Output the [X, Y] coordinate of the center of the cell containing the given text.  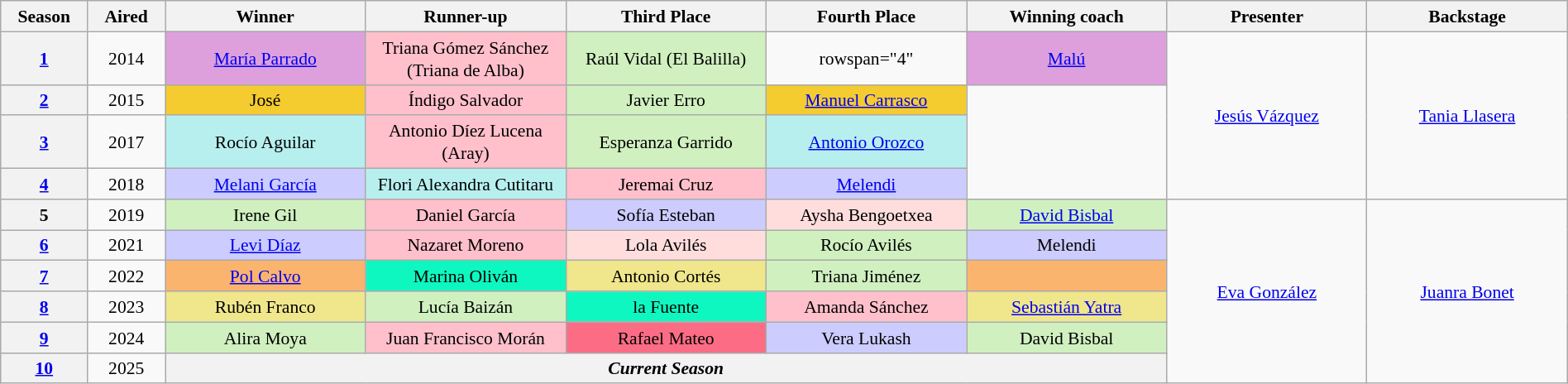
8 [45, 306]
Nazaret Moreno [466, 245]
Rubén Franco [265, 306]
2014 [127, 58]
rowspan="4" [866, 58]
María Parrado [265, 58]
2023 [127, 306]
Sebastián Yatra [1066, 306]
Backstage [1467, 17]
Eva González [1267, 291]
2022 [127, 276]
Flori Alexandra Cutitaru [466, 184]
Juan Francisco Morán [466, 338]
Jeremai Cruz [666, 184]
Manuel Carrasco [866, 99]
2025 [127, 367]
Marina Oliván [466, 276]
Presenter [1267, 17]
Levi Díaz [265, 245]
2021 [127, 245]
Javier Erro [666, 99]
Rocío Aguilar [265, 142]
Índigo Salvador [466, 99]
Amanda Sánchez [866, 306]
Rafael Mateo [666, 338]
Malú [1066, 58]
3 [45, 142]
Alira Moya [265, 338]
José [265, 99]
Sofía Esteban [666, 215]
2019 [127, 215]
2018 [127, 184]
Winning coach [1066, 17]
Irene Gil [265, 215]
Antonio Díez Lucena (Aray) [466, 142]
Current Season [667, 367]
5 [45, 215]
Season [45, 17]
Fourth Place [866, 17]
Pol Calvo [265, 276]
Aysha Bengoetxea [866, 215]
10 [45, 367]
Third Place [666, 17]
2024 [127, 338]
9 [45, 338]
Vera Lukash [866, 338]
Antonio Cortés [666, 276]
2015 [127, 99]
Juanra Bonet [1467, 291]
2017 [127, 142]
la Fuente [666, 306]
Rocío Avilés [866, 245]
Esperanza Garrido [666, 142]
1 [45, 58]
4 [45, 184]
Winner [265, 17]
2 [45, 99]
Jesús Vázquez [1267, 115]
Melani García [265, 184]
Lucía Baizán [466, 306]
Daniel García [466, 215]
Runner-up [466, 17]
Tania Llasera [1467, 115]
Aired [127, 17]
6 [45, 245]
7 [45, 276]
Triana Jiménez [866, 276]
Lola Avilés [666, 245]
Triana Gómez Sánchez (Triana de Alba) [466, 58]
Antonio Orozco [866, 142]
Raúl Vidal (El Balilla) [666, 58]
